Find where the given text appears and provide that cell's center as [X, Y] coordinate. 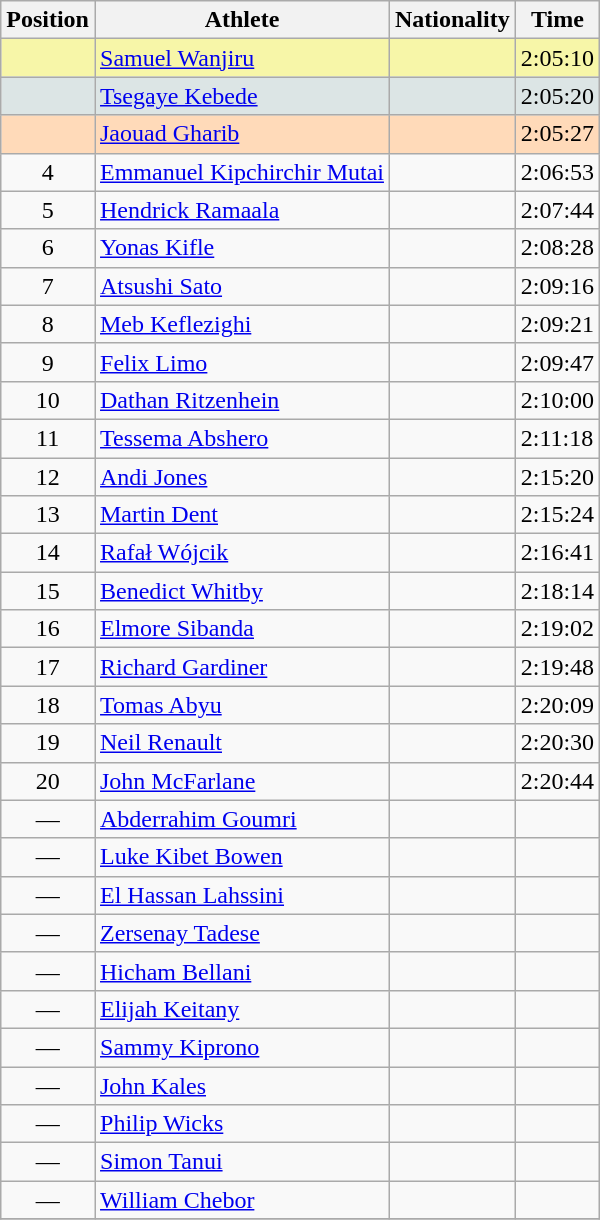
10 [48, 400]
2:20:44 [557, 781]
Samuel Wanjiru [242, 58]
2:20:30 [557, 743]
Philip Wicks [242, 1124]
2:08:28 [557, 248]
2:06:53 [557, 172]
Athlete [242, 20]
Yonas Kifle [242, 248]
El Hassan Lahssini [242, 895]
Abderrahim Goumri [242, 819]
Benedict Whitby [242, 591]
2:19:02 [557, 629]
2:09:21 [557, 324]
7 [48, 286]
2:09:47 [557, 362]
2:05:27 [557, 134]
Tomas Abyu [242, 705]
Elmore Sibanda [242, 629]
Martin Dent [242, 515]
18 [48, 705]
20 [48, 781]
Richard Gardiner [242, 667]
Tessema Abshero [242, 438]
2:20:09 [557, 705]
Hicham Bellani [242, 971]
2:15:20 [557, 477]
14 [48, 553]
Position [48, 20]
2:15:24 [557, 515]
17 [48, 667]
2:16:41 [557, 553]
Jaouad Gharib [242, 134]
William Chebor [242, 1200]
Andi Jones [242, 477]
2:05:10 [557, 58]
Neil Renault [242, 743]
Tsegaye Kebede [242, 96]
8 [48, 324]
Felix Limo [242, 362]
5 [48, 210]
Rafał Wójcik [242, 553]
Nationality [452, 20]
Sammy Kiprono [242, 1047]
2:07:44 [557, 210]
12 [48, 477]
John Kales [242, 1085]
2:11:18 [557, 438]
4 [48, 172]
9 [48, 362]
19 [48, 743]
15 [48, 591]
2:19:48 [557, 667]
6 [48, 248]
2:10:00 [557, 400]
Atsushi Sato [242, 286]
Meb Keflezighi [242, 324]
Zersenay Tadese [242, 933]
Dathan Ritzenhein [242, 400]
2:05:20 [557, 96]
Luke Kibet Bowen [242, 857]
11 [48, 438]
Hendrick Ramaala [242, 210]
Elijah Keitany [242, 1009]
Emmanuel Kipchirchir Mutai [242, 172]
2:18:14 [557, 591]
16 [48, 629]
John McFarlane [242, 781]
13 [48, 515]
Time [557, 20]
2:09:16 [557, 286]
Simon Tanui [242, 1162]
